Locate the cell with the specified text and output its (X, Y) center coordinate. 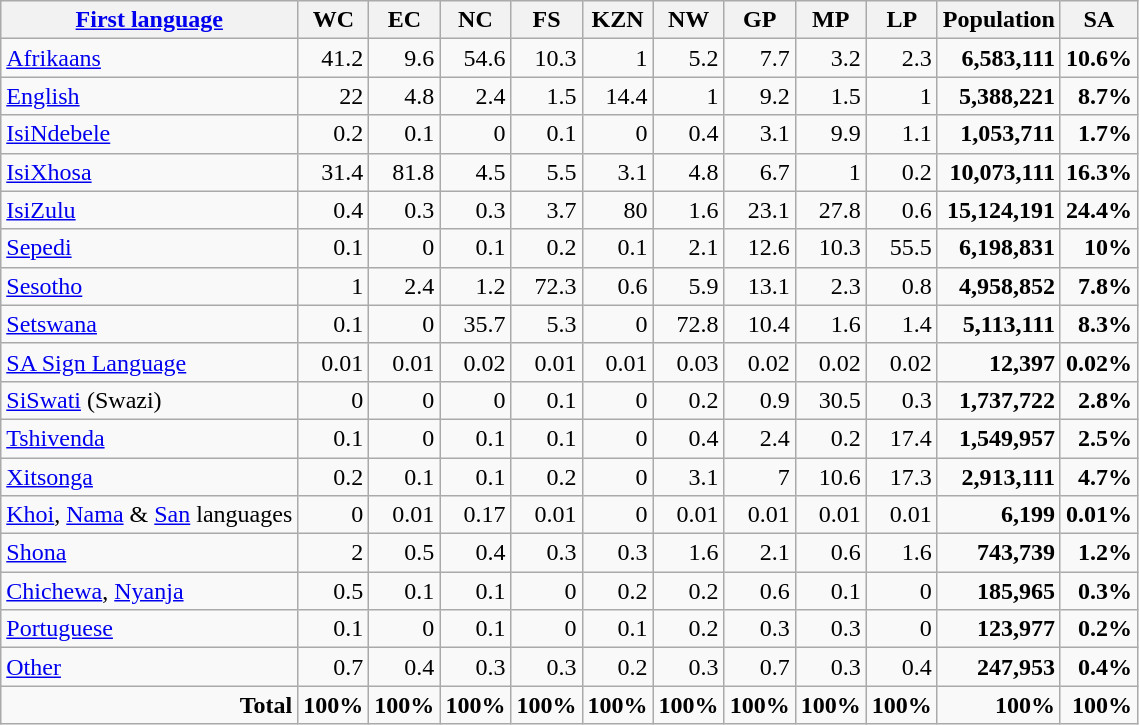
1.2% (1098, 553)
3.7 (546, 210)
4,958,852 (998, 286)
FS (546, 20)
First language (150, 20)
15,124,191 (998, 210)
4.5 (476, 172)
5.3 (546, 324)
SiSwati (Swazi) (150, 400)
1.4 (902, 324)
8.3% (1098, 324)
9.9 (830, 134)
KZN (618, 20)
0.2% (1098, 629)
72.8 (688, 324)
Xitsonga (150, 477)
Shona (150, 553)
5,113,111 (998, 324)
17.4 (902, 438)
9.2 (760, 96)
0.3% (1098, 591)
GP (760, 20)
72.3 (546, 286)
14.4 (618, 96)
35.7 (476, 324)
1.2 (476, 286)
12,397 (998, 362)
0.8 (902, 286)
185,965 (998, 591)
2 (334, 553)
Population (998, 20)
8.7% (1098, 96)
EC (404, 20)
NW (688, 20)
9.6 (404, 58)
Chichewa, Nyanja (150, 591)
10.6% (1098, 58)
IsiZulu (150, 210)
7.7 (760, 58)
81.8 (404, 172)
2,913,111 (998, 477)
10.4 (760, 324)
4.7% (1098, 477)
5.5 (546, 172)
80 (618, 210)
247,953 (998, 667)
2.8% (1098, 400)
Total (150, 705)
Other (150, 667)
1,549,957 (998, 438)
IsiXhosa (150, 172)
5.9 (688, 286)
0.9 (760, 400)
0.01% (1098, 515)
3.2 (830, 58)
5,388,221 (998, 96)
IsiNdebele (150, 134)
0.02% (1098, 362)
5.2 (688, 58)
1,053,711 (998, 134)
743,739 (998, 553)
1,737,722 (998, 400)
31.4 (334, 172)
Setswana (150, 324)
SA (1098, 20)
12.6 (760, 248)
0.4% (1098, 667)
Afrikaans (150, 58)
7 (760, 477)
30.5 (830, 400)
17.3 (902, 477)
1.1 (902, 134)
10,073,111 (998, 172)
1.7% (1098, 134)
27.8 (830, 210)
55.5 (902, 248)
24.4% (1098, 210)
0.17 (476, 515)
Sepedi (150, 248)
6,199 (998, 515)
0.03 (688, 362)
13.1 (760, 286)
22 (334, 96)
16.3% (1098, 172)
Tshivenda (150, 438)
NC (476, 20)
Portuguese (150, 629)
6.7 (760, 172)
Khoi, Nama & San languages (150, 515)
123,977 (998, 629)
Sesotho (150, 286)
SA Sign Language (150, 362)
English (150, 96)
6,583,111 (998, 58)
2.5% (1098, 438)
LP (902, 20)
WC (334, 20)
MP (830, 20)
54.6 (476, 58)
10.6 (830, 477)
23.1 (760, 210)
41.2 (334, 58)
7.8% (1098, 286)
10% (1098, 248)
6,198,831 (998, 248)
